Return the (X, Y) coordinate for the center point of the cell that contains the specified text.  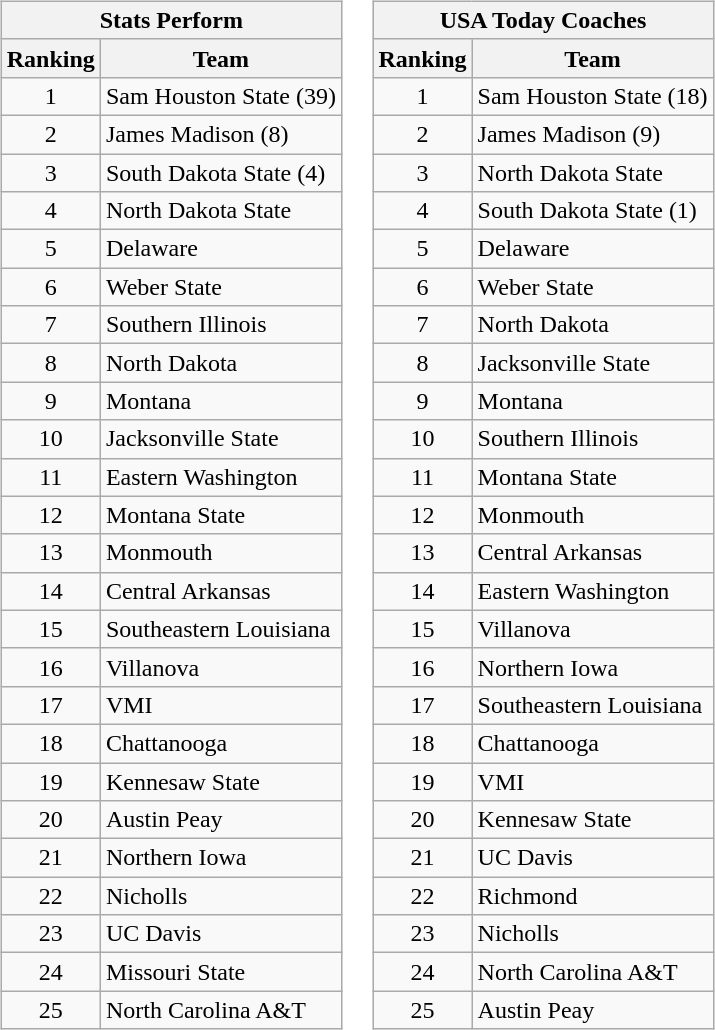
James Madison (8) (220, 134)
Stats Perform (171, 20)
Sam Houston State (39) (220, 96)
USA Today Coaches (543, 20)
James Madison (9) (592, 134)
Sam Houston State (18) (592, 96)
South Dakota State (1) (592, 211)
South Dakota State (4) (220, 173)
Missouri State (220, 972)
Richmond (592, 896)
